Return (x, y) of the center of cell containing provided text 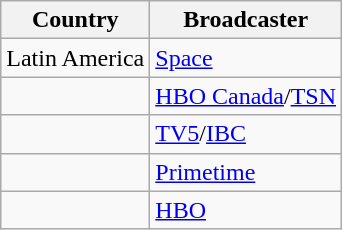
Latin America (76, 58)
TV5/IBC (246, 134)
Country (76, 20)
Broadcaster (246, 20)
HBO (246, 210)
HBO Canada/TSN (246, 96)
Primetime (246, 172)
Space (246, 58)
